Locate the cell with the specified text and output its [X, Y] center coordinate. 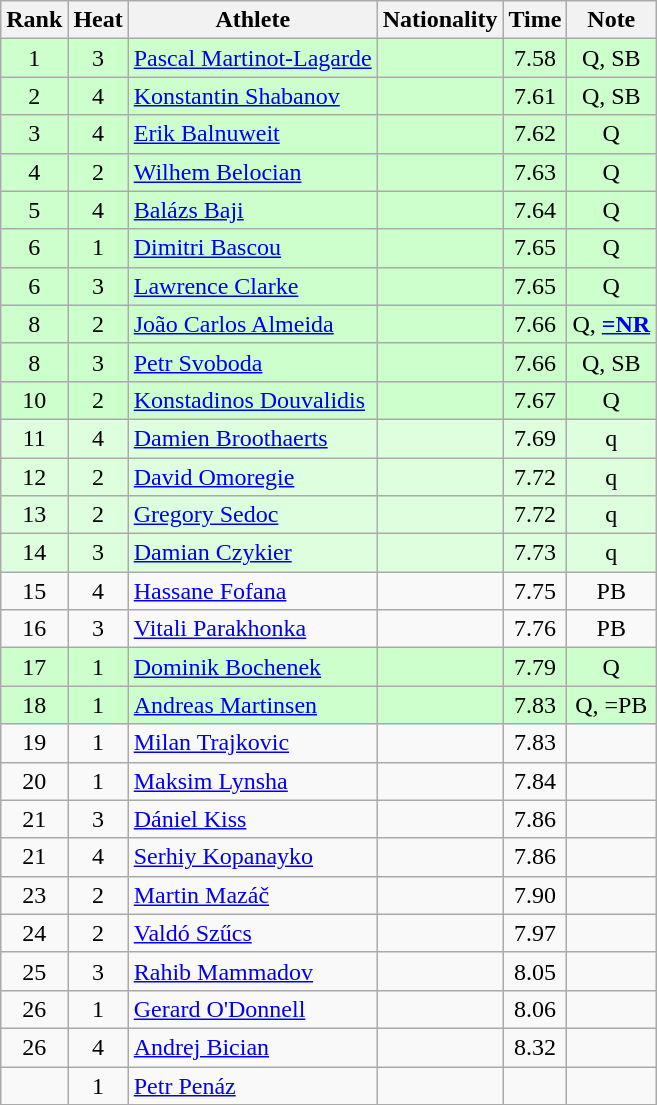
Andrej Bician [252, 1047]
13 [34, 515]
16 [34, 629]
10 [34, 400]
Time [535, 20]
Dominik Bochenek [252, 667]
7.67 [535, 400]
23 [34, 895]
14 [34, 553]
Damien Broothaerts [252, 438]
Petr Penáz [252, 1085]
8.05 [535, 971]
Dániel Kiss [252, 819]
7.97 [535, 933]
Lawrence Clarke [252, 286]
7.64 [535, 210]
8.06 [535, 1009]
25 [34, 971]
Note [612, 20]
20 [34, 781]
João Carlos Almeida [252, 324]
12 [34, 477]
Hassane Fofana [252, 591]
Athlete [252, 20]
Damian Czykier [252, 553]
7.61 [535, 96]
Rank [34, 20]
Nationality [440, 20]
Pascal Martinot-Lagarde [252, 58]
7.69 [535, 438]
7.76 [535, 629]
Heat [98, 20]
7.90 [535, 895]
Balázs Baji [252, 210]
7.84 [535, 781]
Konstantin Shabanov [252, 96]
Serhiy Kopanayko [252, 857]
Wilhem Belocian [252, 172]
15 [34, 591]
7.79 [535, 667]
Erik Balnuweit [252, 134]
7.58 [535, 58]
7.75 [535, 591]
Q, =NR [612, 324]
Vitali Parakhonka [252, 629]
Martin Mazáč [252, 895]
Petr Svoboda [252, 362]
11 [34, 438]
17 [34, 667]
5 [34, 210]
Maksim Lynsha [252, 781]
7.62 [535, 134]
24 [34, 933]
Gregory Sedoc [252, 515]
19 [34, 743]
7.63 [535, 172]
Dimitri Bascou [252, 248]
8.32 [535, 1047]
Gerard O'Donnell [252, 1009]
7.73 [535, 553]
Milan Trajkovic [252, 743]
Konstadinos Douvalidis [252, 400]
18 [34, 705]
Rahib Mammadov [252, 971]
Q, =PB [612, 705]
Andreas Martinsen [252, 705]
David Omoregie [252, 477]
Valdó Szűcs [252, 933]
